Identify which cell holds the provided text, then report its [x, y] central coordinate. 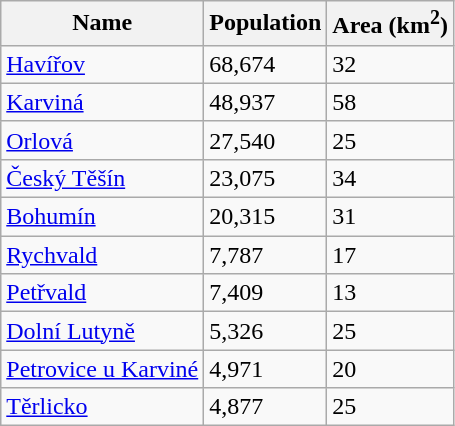
23,075 [266, 178]
Bohumín [102, 217]
32 [390, 64]
48,937 [266, 102]
Petrovice u Karviné [102, 369]
Dolní Lutyně [102, 331]
Karviná [102, 102]
31 [390, 217]
27,540 [266, 140]
4,877 [266, 407]
Petřvald [102, 293]
20,315 [266, 217]
Rychvald [102, 255]
4,971 [266, 369]
Population [266, 24]
Area (km2) [390, 24]
7,787 [266, 255]
Havířov [102, 64]
Orlová [102, 140]
17 [390, 255]
68,674 [266, 64]
34 [390, 178]
13 [390, 293]
Český Těšín [102, 178]
7,409 [266, 293]
20 [390, 369]
Těrlicko [102, 407]
58 [390, 102]
Name [102, 24]
5,326 [266, 331]
